Pinpoint the cell where the given text exists, returning its (X, Y) midpoint coordinate. 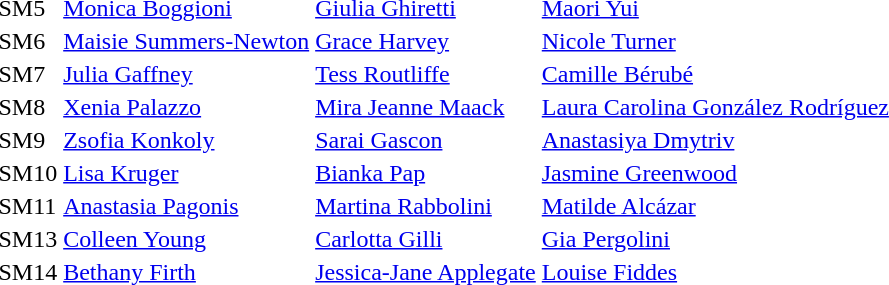
Tess Routliffe (426, 74)
Bianka Pap (426, 173)
Lisa Kruger (186, 173)
Mira Jeanne Maack (426, 107)
Zsofia Konkoly (186, 140)
Carlotta Gilli (426, 239)
Martina Rabbolini (426, 206)
Grace Harvey (426, 41)
Colleen Young (186, 239)
Anastasia Pagonis (186, 206)
Maisie Summers-Newton (186, 41)
Julia Gaffney (186, 74)
Sarai Gascon (426, 140)
Xenia Palazzo (186, 107)
